Return [X, Y] of the center of cell containing provided text 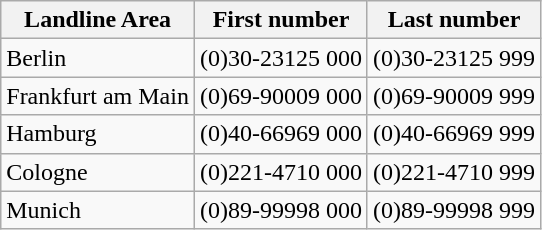
(0)30-23125 999 [454, 58]
Frankfurt am Main [98, 96]
(0)69-90009 000 [280, 96]
(0)30-23125 000 [280, 58]
(0)221-4710 999 [454, 172]
(0)89-99998 000 [280, 210]
Munich [98, 210]
(0)221-4710 000 [280, 172]
Cologne [98, 172]
(0)40-66969 999 [454, 134]
Last number [454, 20]
Landline Area [98, 20]
(0)69-90009 999 [454, 96]
Hamburg [98, 134]
First number [280, 20]
(0)89-99998 999 [454, 210]
(0)40-66969 000 [280, 134]
Berlin [98, 58]
